Capture the cell that displays the provided text and extract its (X, Y) central coordinate. 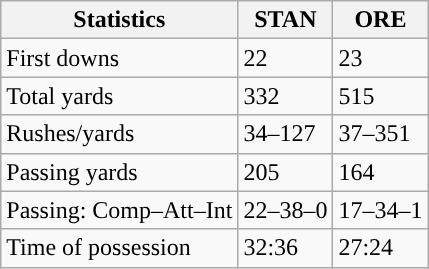
Passing: Comp–Att–Int (120, 210)
Passing yards (120, 172)
205 (286, 172)
332 (286, 96)
22 (286, 58)
37–351 (380, 134)
515 (380, 96)
23 (380, 58)
17–34–1 (380, 210)
First downs (120, 58)
27:24 (380, 248)
22–38–0 (286, 210)
Statistics (120, 20)
Time of possession (120, 248)
Total yards (120, 96)
Rushes/yards (120, 134)
32:36 (286, 248)
164 (380, 172)
ORE (380, 20)
STAN (286, 20)
34–127 (286, 134)
